Determine the [x, y] coordinate at the center of the cell enclosing the given text.  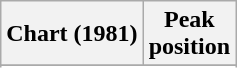
Chart (1981) [72, 34]
Peak position [189, 34]
